Identify which cell holds the provided text, then report its (x, y) central coordinate. 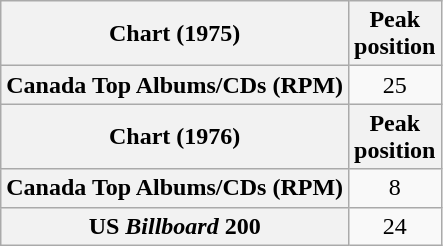
24 (395, 226)
Chart (1976) (175, 136)
Chart (1975) (175, 34)
8 (395, 188)
25 (395, 85)
US Billboard 200 (175, 226)
